Provide the [X, Y] coordinate of the cell's center where the given text is located.  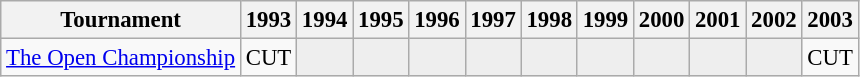
2002 [774, 20]
1995 [381, 20]
The Open Championship [121, 58]
2000 [661, 20]
2003 [830, 20]
2001 [718, 20]
Tournament [121, 20]
1993 [268, 20]
1996 [437, 20]
1998 [549, 20]
1997 [493, 20]
1999 [605, 20]
1994 [325, 20]
